Extract the [x, y] coordinate from the center of the cell holding the provided text.  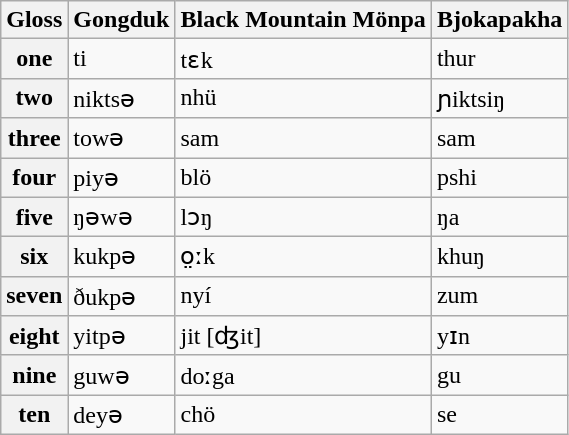
two [34, 98]
yɪn [499, 336]
nyí [303, 296]
zum [499, 296]
khuŋ [499, 257]
four [34, 178]
deyə [122, 415]
ŋa [499, 217]
ti [122, 59]
ðukpə [122, 296]
Bjokapakha [499, 20]
blö [303, 178]
guwə [122, 375]
six [34, 257]
doːga [303, 375]
Black Mountain Mönpa [303, 20]
towə [122, 138]
one [34, 59]
ten [34, 415]
piyə [122, 178]
niktsə [122, 98]
ɲiktsiŋ [499, 98]
eight [34, 336]
o̤ːk [303, 257]
nhü [303, 98]
chö [303, 415]
Gloss [34, 20]
yitpə [122, 336]
nine [34, 375]
ŋəwə [122, 217]
se [499, 415]
thur [499, 59]
three [34, 138]
gu [499, 375]
tɛk [303, 59]
seven [34, 296]
five [34, 217]
kukpə [122, 257]
pshi [499, 178]
jit [ʤit] [303, 336]
Gongduk [122, 20]
lɔŋ [303, 217]
